Locate the cell with the specified text and output its (X, Y) center coordinate. 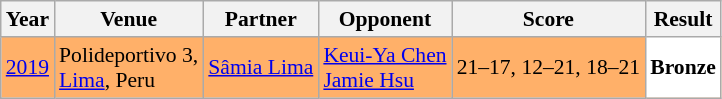
Opponent (384, 19)
Sâmia Lima (260, 68)
Bronze (683, 68)
Venue (128, 19)
Year (28, 19)
Polideportivo 3,Lima, Peru (128, 68)
Result (683, 19)
2019 (28, 68)
Score (549, 19)
21–17, 12–21, 18–21 (549, 68)
Keui-Ya Chen Jamie Hsu (384, 68)
Partner (260, 19)
